Return the (X, Y) coordinate for the center point of the cell that contains the specified text.  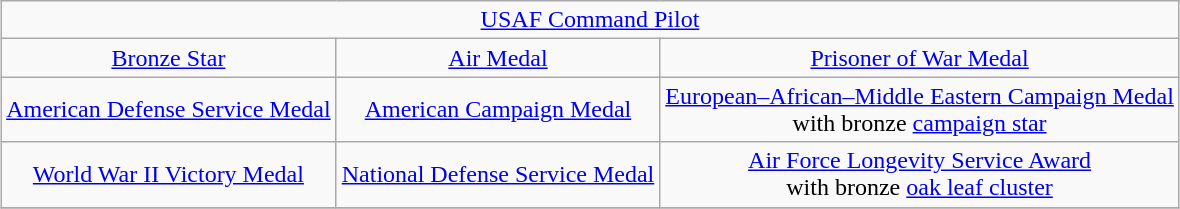
World War II Victory Medal (169, 174)
National Defense Service Medal (498, 174)
Prisoner of War Medal (920, 58)
European–African–Middle Eastern Campaign Medalwith bronze campaign star (920, 110)
Air Medal (498, 58)
USAF Command Pilot (590, 20)
Air Force Longevity Service Awardwith bronze oak leaf cluster (920, 174)
American Campaign Medal (498, 110)
American Defense Service Medal (169, 110)
Bronze Star (169, 58)
